Extract the [x, y] coordinate from the center of the cell holding the provided text.  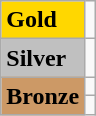
Bronze [43, 96]
Gold [43, 20]
Silver [43, 58]
